Search for the cell housing the specified text and yield its (X, Y) center coordinate. 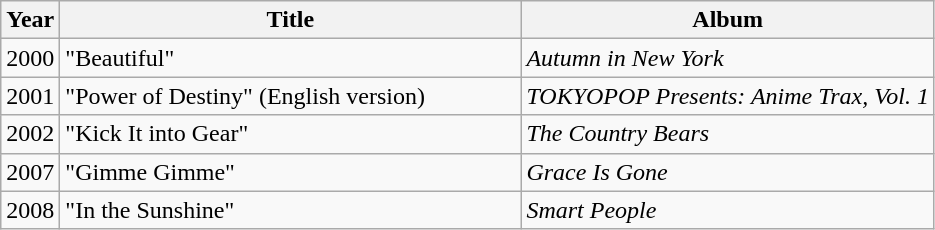
"In the Sunshine" (290, 210)
2008 (30, 210)
Year (30, 20)
2001 (30, 96)
Grace Is Gone (728, 172)
TOKYOPOP Presents: Anime Trax, Vol. 1 (728, 96)
2000 (30, 58)
"Power of Destiny" (English version) (290, 96)
Autumn in New York (728, 58)
"Kick It into Gear" (290, 134)
Smart People (728, 210)
"Beautiful" (290, 58)
"Gimme Gimme" (290, 172)
2002 (30, 134)
Title (290, 20)
2007 (30, 172)
The Country Bears (728, 134)
Album (728, 20)
